Provide the (x, y) coordinate of the cell's center where the given text is located.  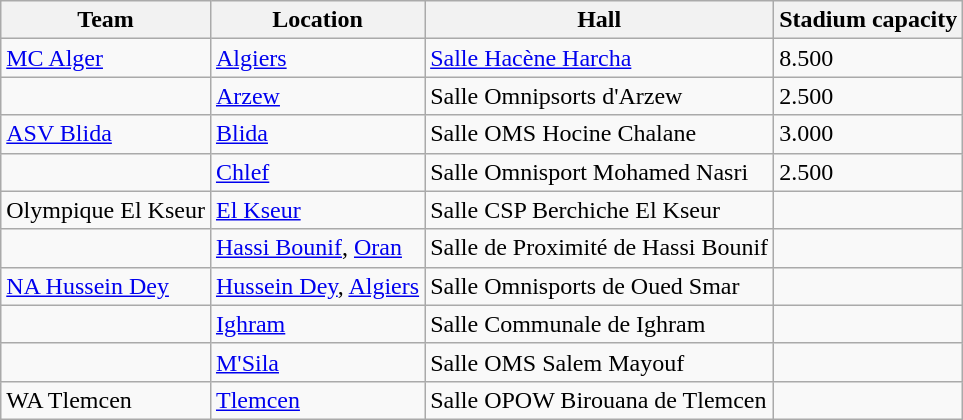
3.000 (868, 134)
Blida (317, 134)
Location (317, 20)
Chlef (317, 172)
Salle OMS Hocine Chalane (600, 134)
Salle OMS Salem Mayouf (600, 362)
Hassi Bounif, Oran (317, 248)
Olympique El Kseur (106, 210)
Arzew (317, 96)
Salle OPOW Birouana de Tlemcen (600, 400)
Ighram (317, 324)
Salle Hacène Harcha (600, 58)
Algiers (317, 58)
Hall (600, 20)
Salle Omnipsorts d'Arzew (600, 96)
ASV Blida (106, 134)
NA Hussein Dey (106, 286)
Tlemcen (317, 400)
Salle Omnisports de Oued Smar (600, 286)
M'Sila (317, 362)
Stadium capacity (868, 20)
Salle de Proximité de Hassi Bounif (600, 248)
8.500 (868, 58)
MC Alger (106, 58)
El Kseur (317, 210)
Salle CSP Berchiche El Kseur (600, 210)
WA Tlemcen (106, 400)
Salle Communale de Ighram (600, 324)
Hussein Dey, Algiers (317, 286)
Team (106, 20)
Salle Omnisport Mohamed Nasri (600, 172)
